Capture the cell that displays the provided text and extract its [x, y] central coordinate. 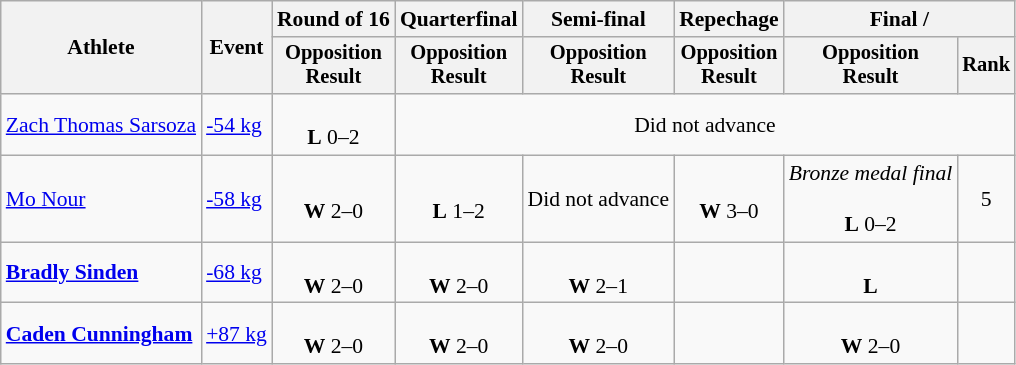
Bradly Sinden [101, 272]
Event [236, 48]
Zach Thomas Sarsoza [101, 124]
L [871, 272]
-68 kg [236, 272]
Final / [900, 19]
+87 kg [236, 334]
Mo Nour [101, 200]
Caden Cunningham [101, 334]
Rank [986, 66]
Repechage [729, 19]
L 1–2 [459, 200]
5 [986, 200]
Athlete [101, 48]
Semi-final [598, 19]
-58 kg [236, 200]
Round of 16 [334, 19]
Bronze medal finalL 0–2 [871, 200]
W 2–1 [598, 272]
L 0–2 [334, 124]
Quarterfinal [459, 19]
-54 kg [236, 124]
W 3–0 [729, 200]
